Detect which cell encompasses the target text, then output its (X, Y) center coordinate. 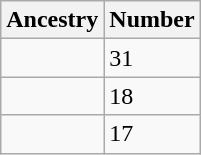
18 (152, 96)
31 (152, 58)
Ancestry (52, 20)
17 (152, 134)
Number (152, 20)
